Output the (X, Y) coordinate of the center of the cell containing the given text.  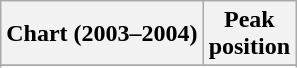
Peakposition (249, 34)
Chart (2003–2004) (102, 34)
